Provide the (x, y) coordinate of the cell's center where the given text is located.  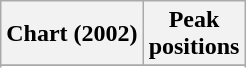
Chart (2002) (72, 34)
Peakpositions (194, 34)
